Extract the (X, Y) coordinate from the center of the cell holding the provided text.  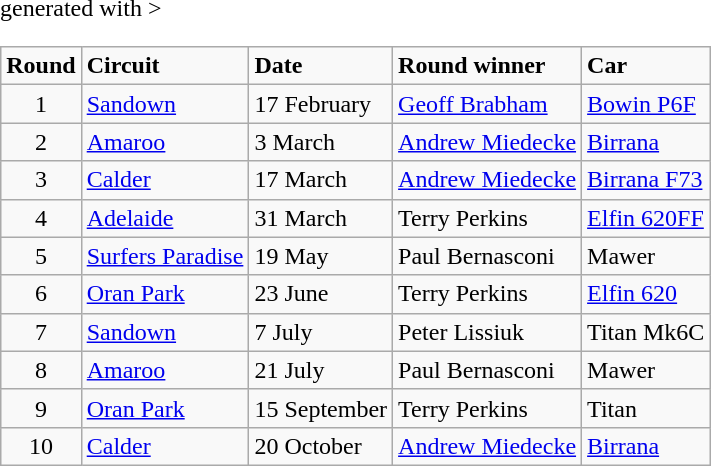
7 (41, 332)
Date (321, 66)
19 May (321, 256)
5 (41, 256)
Surfers Paradise (165, 256)
Birrana F73 (646, 180)
3 March (321, 142)
Elfin 620FF (646, 218)
Car (646, 66)
Round (41, 66)
23 June (321, 294)
10 (41, 446)
Round winner (488, 66)
9 (41, 408)
Titan (646, 408)
Peter Lissiuk (488, 332)
Adelaide (165, 218)
4 (41, 218)
8 (41, 370)
7 July (321, 332)
17 March (321, 180)
17 February (321, 104)
21 July (321, 370)
2 (41, 142)
Elfin 620 (646, 294)
6 (41, 294)
3 (41, 180)
Titan Mk6C (646, 332)
31 March (321, 218)
15 September (321, 408)
1 (41, 104)
Circuit (165, 66)
Bowin P6F (646, 104)
20 October (321, 446)
Geoff Brabham (488, 104)
